From the cell containing the given text, extract its center point as [X, Y] coordinate. 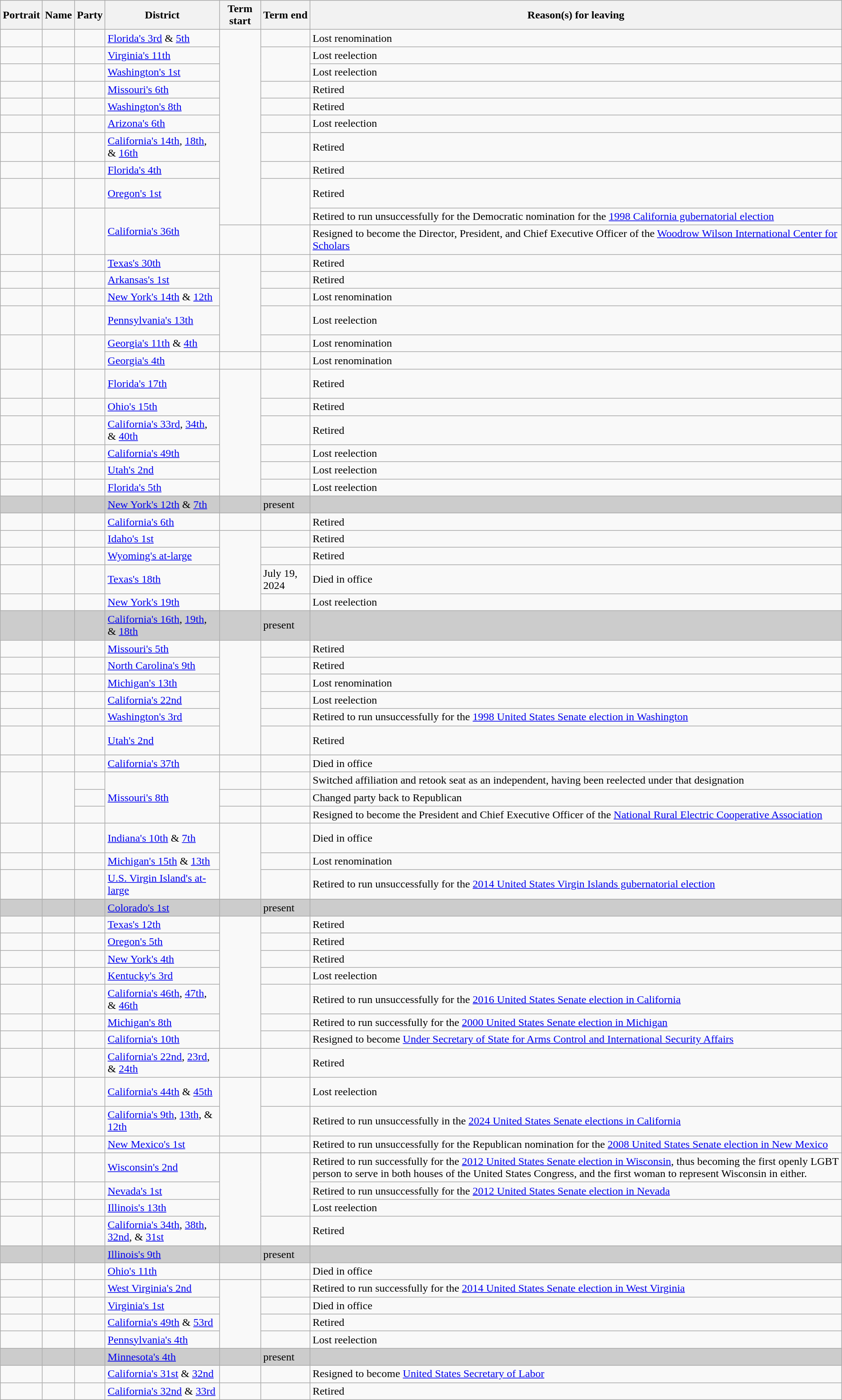
New Mexico's 1st [162, 1144]
Colorado's 1st [162, 908]
Missouri's 8th [162, 798]
Wisconsin's 2nd [162, 1167]
Arizona's 6th [162, 124]
Illinois's 13th [162, 1208]
Ohio's 15th [162, 407]
Oregon's 5th [162, 942]
Florida's 4th [162, 170]
New York's 19th [162, 602]
California's 22nd, 23rd, & 24th [162, 1063]
Washington's 3rd [162, 717]
Missouri's 6th [162, 89]
Florida's 3rd & 5th [162, 38]
Minnesota's 4th [162, 1357]
Pennsylvania's 4th [162, 1340]
U.S. Virgin Island's at-large [162, 884]
California's 32nd & 33rd [162, 1391]
Party [90, 15]
Portrait [22, 15]
California's 33rd, 34th, & 40th [162, 430]
Wyoming's at-large [162, 556]
Washington's 1st [162, 72]
California's 46th, 47th, & 46th [162, 999]
Retired to run unsuccessfully for the 2012 United States Senate election in Nevada [576, 1190]
Texas's 30th [162, 263]
Retired to run unsuccessfully for the 1998 United States Senate election in Washington [576, 717]
California's 22nd [162, 700]
Resigned to become Under Secretary of State for Arms Control and International Security Affairs [576, 1039]
Texas's 12th [162, 925]
California's 36th [162, 231]
Resigned to become United States Secretary of Labor [576, 1374]
California's 34th, 38th, 32nd, & 31st [162, 1231]
District [162, 15]
Virginia's 1st [162, 1306]
Name [58, 15]
New York's 12th & 7th [162, 504]
New York's 14th & 12th [162, 297]
Resigned to become the President and Chief Executive Officer of the National Rural Electric Cooperative Association [576, 815]
Term end [286, 15]
Retired to run successfully for the 2000 United States Senate election in Michigan [576, 1022]
Washington's 8th [162, 107]
Retired to run unsuccessfully for the Republican nomination for the 2008 United States Senate election in New Mexico [576, 1144]
California's 16th, 19th, & 18th [162, 626]
Term start [240, 15]
California's 31st & 32nd [162, 1374]
Florida's 5th [162, 487]
Virginia's 11th [162, 55]
Florida's 17th [162, 384]
Resigned to become the Director, President, and Chief Executive Officer of the Woodrow Wilson International Center for Scholars [576, 239]
Retired to run unsuccessfully for the 2014 United States Virgin Islands gubernatorial election [576, 884]
Changed party back to Republican [576, 798]
Retired to run successfully for the 2014 United States Senate election in West Virginia [576, 1289]
Michigan's 13th [162, 683]
North Carolina's 9th [162, 666]
July 19, 2024 [286, 579]
Missouri's 5th [162, 649]
Pennsylvania's 13th [162, 320]
Ohio's 11th [162, 1271]
Indiana's 10th & 7th [162, 838]
Texas's 18th [162, 579]
California's 44th & 45th [162, 1092]
Idaho's 1st [162, 539]
Arkansas's 1st [162, 280]
Retired to run unsuccessfully for the 2016 United States Senate election in California [576, 999]
Illinois's 9th [162, 1254]
Oregon's 1st [162, 193]
California's 49th [162, 453]
California's 49th & 53rd [162, 1323]
Michigan's 15th & 13th [162, 861]
Reason(s) for leaving [576, 15]
Retired to run unsuccessfully for the Democratic nomination for the 1998 California gubernatorial election [576, 216]
Georgia's 4th [162, 361]
New York's 4th [162, 959]
California's 10th [162, 1039]
California's 6th [162, 522]
California's 14th, 18th, & 16th [162, 147]
Kentucky's 3rd [162, 976]
Georgia's 11th & 4th [162, 343]
West Virginia's 2nd [162, 1289]
Michigan's 8th [162, 1022]
California's 37th [162, 763]
California's 9th, 13th, & 12th [162, 1121]
Switched affiliation and retook seat as an independent, having been reelected under that designation [576, 780]
Nevada's 1st [162, 1190]
Retired to run unsuccessfully in the 2024 United States Senate elections in California [576, 1121]
